Output the [X, Y] coordinate of the center of the cell containing the given text.  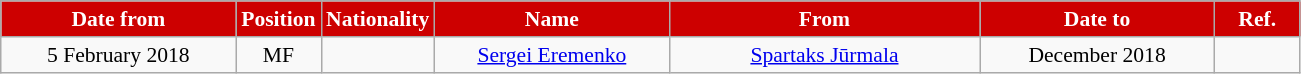
Date from [118, 19]
5 February 2018 [118, 55]
December 2018 [1098, 55]
MF [278, 55]
From [824, 19]
Name [552, 19]
Nationality [378, 19]
Date to [1098, 19]
Sergei Eremenko [552, 55]
Spartaks Jūrmala [824, 55]
Ref. [1258, 19]
Position [278, 19]
